For the text-containing cell, return its midpoint in (X, Y) coordinate format. 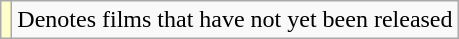
Denotes films that have not yet been released (235, 20)
